Find where the given text appears and provide that cell's center as [x, y] coordinate. 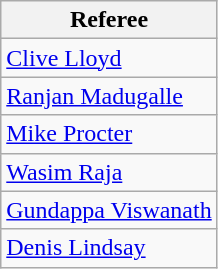
Gundappa Viswanath [109, 210]
Wasim Raja [109, 172]
Mike Procter [109, 134]
Ranjan Madugalle [109, 96]
Referee [109, 20]
Denis Lindsay [109, 248]
Clive Lloyd [109, 58]
